Capture the cell that displays the provided text and extract its (x, y) central coordinate. 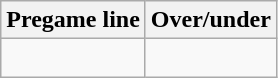
Pregame line (74, 20)
Over/under (210, 20)
